Detect which cell encompasses the target text, then output its [x, y] center coordinate. 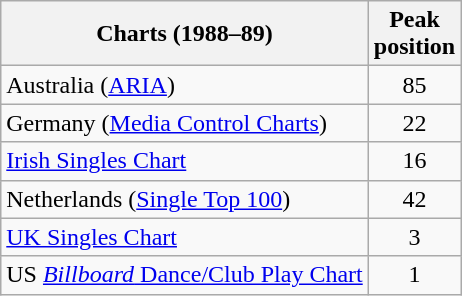
22 [414, 123]
42 [414, 199]
US Billboard Dance/Club Play Chart [185, 275]
Australia (ARIA) [185, 85]
Peakposition [414, 34]
Netherlands (Single Top 100) [185, 199]
Irish Singles Chart [185, 161]
16 [414, 161]
Germany (Media Control Charts) [185, 123]
UK Singles Chart [185, 237]
Charts (1988–89) [185, 34]
85 [414, 85]
3 [414, 237]
1 [414, 275]
